Capture the cell that displays the provided text and extract its [X, Y] central coordinate. 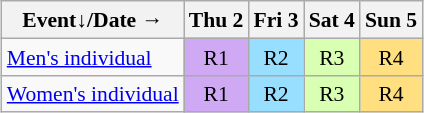
Fri 3 [276, 20]
Event↓/Date → [93, 20]
Men's individual [93, 56]
Sat 4 [332, 20]
Women's individual [93, 94]
Sun 5 [391, 20]
Thu 2 [216, 20]
